Capture the cell that displays the provided text and extract its (X, Y) central coordinate. 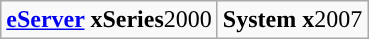
eServer xSeries2000 (110, 20)
System x2007 (292, 20)
